Capture the cell that displays the provided text and extract its [x, y] central coordinate. 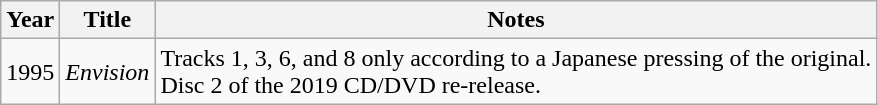
Tracks 1, 3, 6, and 8 only according to a Japanese pressing of the original.Disc 2 of the 2019 CD/DVD re-release. [516, 72]
Year [30, 20]
Title [108, 20]
1995 [30, 72]
Envision [108, 72]
Notes [516, 20]
